Return [X, Y] of the center of cell containing provided text 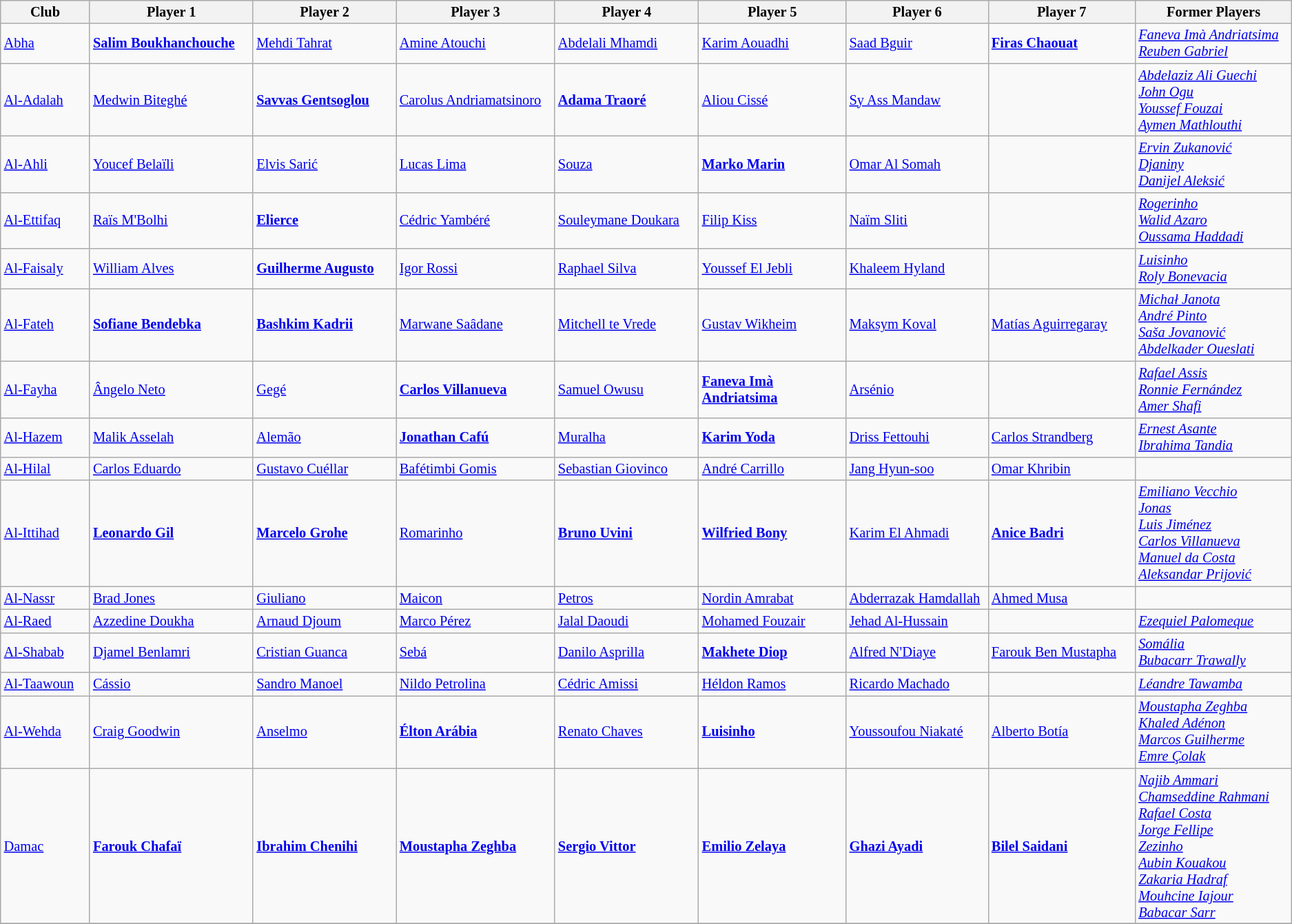
Al-Ettifaq [45, 220]
Karim Yoda [772, 438]
Damac [45, 846]
Cédric Amissi [627, 684]
Léandre Tawamba [1213, 684]
Samuel Owusu [627, 389]
Jalal Daoudi [627, 621]
Abdelali Mhamdi [627, 43]
Youssoufou Niakaté [917, 732]
Cristian Guanca [324, 653]
Jang Hyun-soo [917, 469]
Ricardo Machado [917, 684]
Gustavo Cuéllar [324, 469]
Player 2 [324, 12]
Leonardo Gil [171, 533]
Marko Marin [772, 164]
Petros [627, 598]
Firas Chaouat [1061, 43]
Al-Fateh [45, 325]
Al-Raed [45, 621]
Al-Ahli [45, 164]
Driss Fettouhi [917, 438]
Djamel Benlamri [171, 653]
Ernest Asante Ibrahima Tandia [1213, 438]
Ghazi Ayadi [917, 846]
Farouk Chafaï [171, 846]
Makhete Diop [772, 653]
Al-Fayha [45, 389]
Sergio Vittor [627, 846]
Mohamed Fouzair [772, 621]
Filip Kiss [772, 220]
Carlos Villanueva [475, 389]
Marcelo Grohe [324, 533]
Al-Taawoun [45, 684]
Abdelaziz Ali Guechi John Ogu Youssef Fouzai Aymen Mathlouthi [1213, 100]
Al-Hilal [45, 469]
Carlos Strandberg [1061, 438]
Azzedine Doukha [171, 621]
Souleymane Doukara [627, 220]
Player 3 [475, 12]
Farouk Ben Mustapha [1061, 653]
Rogerinho Walid Azaro Oussama Haddadi [1213, 220]
Souza [627, 164]
Sandro Manoel [324, 684]
Muralha [627, 438]
Sofiane Bendebka [171, 325]
Cássio [171, 684]
Igor Rossi [475, 269]
Maksym Koval [917, 325]
Elvis Sarić [324, 164]
Abha [45, 43]
Amine Atouchi [475, 43]
Alemão [324, 438]
Carlos Eduardo [171, 469]
Marco Pérez [475, 621]
Moustapha Zeghba Khaled AdénonMarcos Guilherme Emre Çolak [1213, 732]
Marwane Saâdane [475, 325]
Khaleem Hyland [917, 269]
Alberto Botía [1061, 732]
Bilel Saidani [1061, 846]
Héldon Ramos [772, 684]
Savvas Gentsoglou [324, 100]
Faneva Imà Andriatsima Reuben Gabriel [1213, 43]
Abderrazak Hamdallah [917, 598]
Al-Faisaly [45, 269]
Faneva Imà Andriatsima [772, 389]
Emiliano Vecchio Jonas Luis Jiménez Carlos Villanueva Manuel da Costa Aleksandar Prijović [1213, 533]
Danilo Asprilla [627, 653]
Al-Wehda [45, 732]
Nildo Petrolina [475, 684]
Nordin Amrabat [772, 598]
Player 5 [772, 12]
Jonathan Cafú [475, 438]
Renato Chaves [627, 732]
Bruno Uvini [627, 533]
Moustapha Zeghba [475, 846]
Raphael Silva [627, 269]
Adama Traoré [627, 100]
Luisinho Roly Bonevacia [1213, 269]
Matías Aguirregaray [1061, 325]
Najib Ammari Chamseddine Rahmani Rafael Costa Jorge Fellipe Zezinho Aubin Kouakou Zakaria Hadraf Mouhcine Iajour Babacar Sarr [1213, 846]
Player 4 [627, 12]
Ervin Zukanović Djaniny Danijel Aleksić [1213, 164]
Saad Bguir [917, 43]
Carolus Andriamatsinoro [475, 100]
Michał Janota André Pinto Saša Jovanović Abdelkader Oueslati [1213, 325]
Al-Shabab [45, 653]
Mehdi Tahrat [324, 43]
Aliou Cissé [772, 100]
André Carrillo [772, 469]
Wilfried Bony [772, 533]
Craig Goodwin [171, 732]
Cédric Yambéré [475, 220]
Player 1 [171, 12]
William Alves [171, 269]
Raïs M'Bolhi [171, 220]
Al-Adalah [45, 100]
Arsénio [917, 389]
Élton Arábia [475, 732]
Alfred N'Diaye [917, 653]
Elierce [324, 220]
Al-Nassr [45, 598]
Lucas Lima [475, 164]
Youcef Belaïli [171, 164]
Brad Jones [171, 598]
Arnaud Djoum [324, 621]
Ezequiel Palomeque [1213, 621]
Sy Ass Mandaw [917, 100]
Karim El Ahmadi [917, 533]
Bafétimbi Gomis [475, 469]
Rafael Assis Ronnie Fernández Amer Shafi [1213, 389]
Youssef El Jebli [772, 269]
Ibrahim Chenihi [324, 846]
Bashkim Kadrii [324, 325]
Luisinho [772, 732]
Mitchell te Vrede [627, 325]
Gegé [324, 389]
Jehad Al-Hussain [917, 621]
Ângelo Neto [171, 389]
Somália Bubacarr Trawally [1213, 653]
Guilherme Augusto [324, 269]
Gustav Wikheim [772, 325]
Player 7 [1061, 12]
Malik Asselah [171, 438]
Al-Hazem [45, 438]
Former Players [1213, 12]
Anice Badri [1061, 533]
Al-Ittihad [45, 533]
Emilio Zelaya [772, 846]
Salim Boukhanchouche [171, 43]
Giuliano [324, 598]
Maicon [475, 598]
Karim Aouadhi [772, 43]
Medwin Biteghé [171, 100]
Romarinho [475, 533]
Club [45, 12]
Sebá [475, 653]
Omar Khribin [1061, 469]
Sebastian Giovinco [627, 469]
Ahmed Musa [1061, 598]
Player 6 [917, 12]
Anselmo [324, 732]
Omar Al Somah [917, 164]
Naïm Sliti [917, 220]
